Scan for the cell matching the given text and deliver its [x, y] coordinate at center. 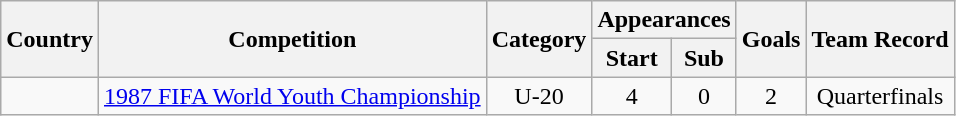
Team Record [880, 39]
U-20 [539, 96]
4 [632, 96]
Category [539, 39]
Competition [292, 39]
Start [632, 58]
0 [704, 96]
Quarterfinals [880, 96]
1987 FIFA World Youth Championship [292, 96]
2 [771, 96]
Goals [771, 39]
Country [50, 39]
Appearances [664, 20]
Sub [704, 58]
